Identify which cell holds the provided text, then report its [x, y] central coordinate. 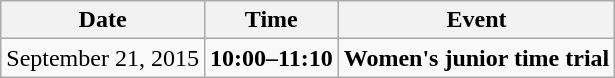
10:00–11:10 [271, 58]
Date [103, 20]
Women's junior time trial [476, 58]
Time [271, 20]
Event [476, 20]
September 21, 2015 [103, 58]
